For the text-containing cell, return its midpoint in (x, y) coordinate format. 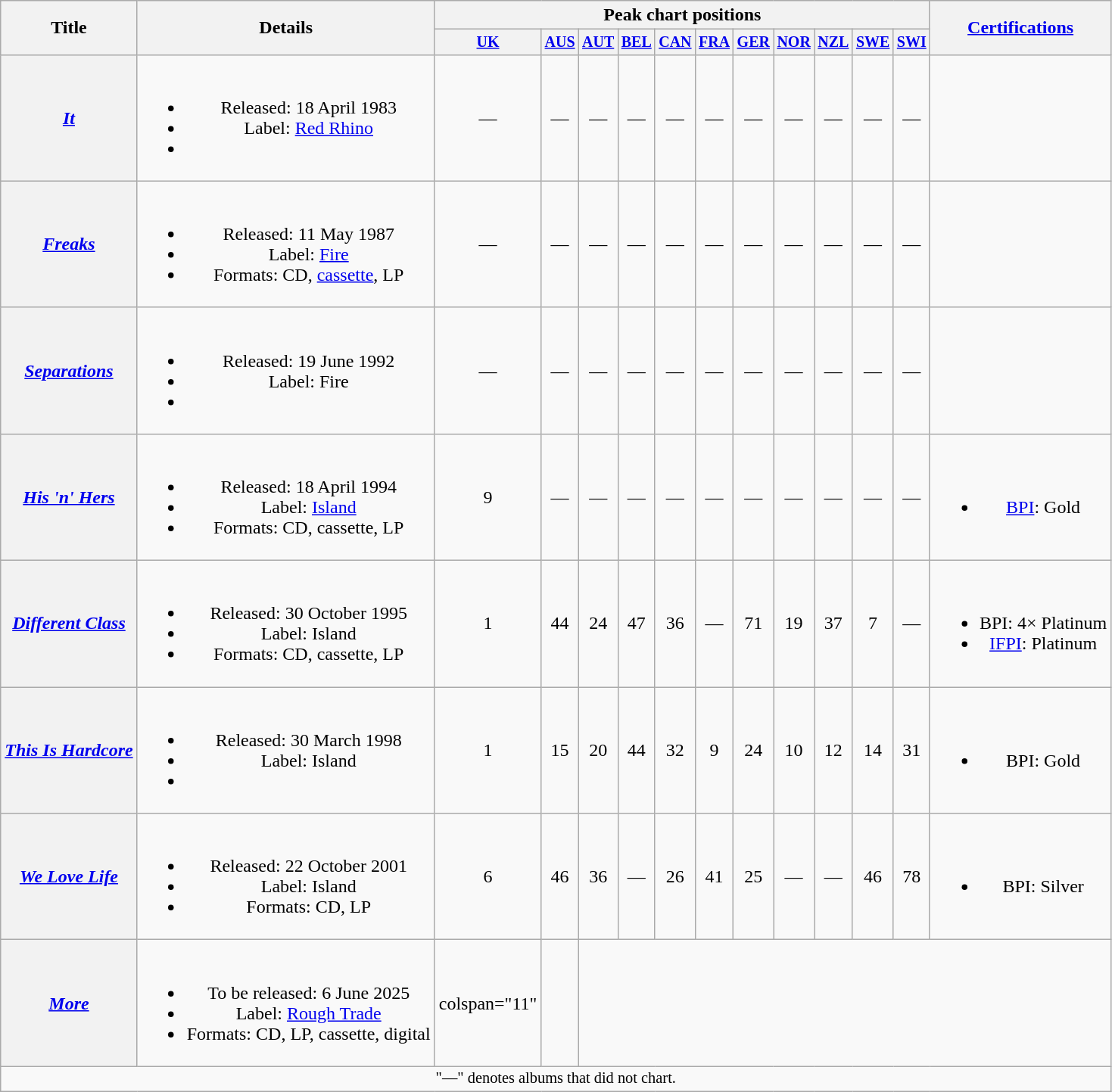
15 (560, 751)
Released: 19 June 1992Label: Fire (286, 371)
His 'n' Hers (69, 496)
7 (873, 624)
It (69, 118)
"—" denotes albums that did not chart. (556, 1079)
Different Class (69, 624)
This Is Hardcore (69, 751)
UK (487, 42)
More (69, 1003)
Released: 22 October 2001Label: Island Formats: CD, LP (286, 876)
26 (675, 876)
31 (911, 751)
AUS (560, 42)
NOR (794, 42)
14 (873, 751)
AUT (598, 42)
BEL (636, 42)
BPI: 4× PlatinumIFPI: Platinum (1020, 624)
Title (69, 28)
To be released: 6 June 2025Label: Rough Trade Formats: CD, LP, cassette, digital (286, 1003)
Freaks (69, 244)
Peak chart positions (682, 15)
Separations (69, 371)
Released: 30 October 1995Label: Island Formats: CD, cassette, LP (286, 624)
6 (487, 876)
10 (794, 751)
BPI: Silver (1020, 876)
12 (834, 751)
Released: 11 May 1987Label: Fire Formats: CD, cassette, LP (286, 244)
GER (754, 42)
41 (715, 876)
47 (636, 624)
78 (911, 876)
Released: 18 April 1983Label: Red Rhino (286, 118)
SWE (873, 42)
Released: 18 April 1994Label: Island Formats: CD, cassette, LP (286, 496)
We Love Life (69, 876)
colspan="11" (487, 1003)
20 (598, 751)
37 (834, 624)
Released: 30 March 1998Label: Island (286, 751)
71 (754, 624)
25 (754, 876)
Certifications (1020, 28)
Details (286, 28)
FRA (715, 42)
32 (675, 751)
NZL (834, 42)
19 (794, 624)
CAN (675, 42)
SWI (911, 42)
